Scan for the cell matching the given text and deliver its (X, Y) coordinate at center. 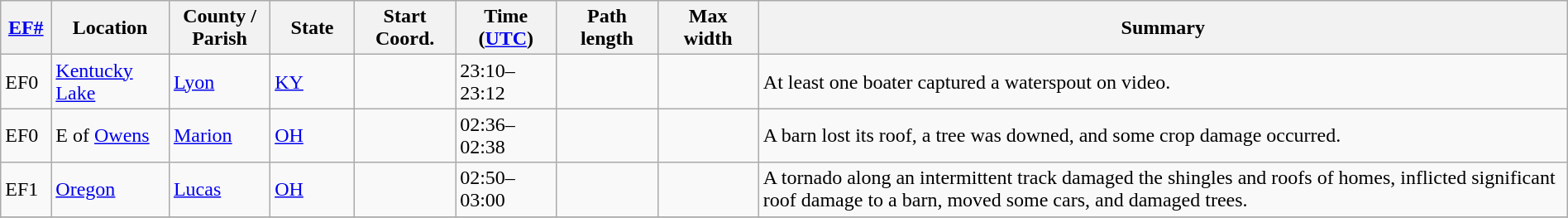
Summary (1163, 28)
02:50–03:00 (506, 189)
KY (313, 81)
Kentucky Lake (111, 81)
Lyon (219, 81)
Path length (607, 28)
EF1 (26, 189)
A barn lost its roof, a tree was downed, and some crop damage occurred. (1163, 136)
At least one boater captured a waterspout on video. (1163, 81)
County / Parish (219, 28)
Oregon (111, 189)
E of Owens (111, 136)
Location (111, 28)
23:10–23:12 (506, 81)
02:36–02:38 (506, 136)
EF# (26, 28)
Time (UTC) (506, 28)
Max width (708, 28)
Start Coord. (404, 28)
Marion (219, 136)
State (313, 28)
Lucas (219, 189)
